Capture the cell that displays the provided text and extract its (x, y) central coordinate. 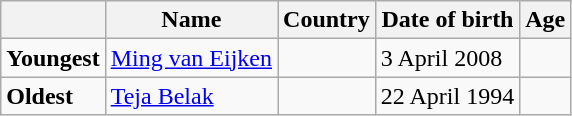
22 April 1994 (447, 96)
Name (191, 20)
Date of birth (447, 20)
3 April 2008 (447, 58)
Age (546, 20)
Teja Belak (191, 96)
Country (327, 20)
Oldest (53, 96)
Youngest (53, 58)
Ming van Eijken (191, 58)
